Detect which cell encompasses the target text, then output its [X, Y] center coordinate. 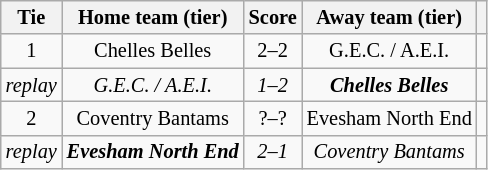
Home team (tier) [153, 17]
Tie [32, 17]
1–2 [273, 85]
?–? [273, 118]
2–2 [273, 51]
Away team (tier) [390, 17]
Score [273, 17]
2–1 [273, 152]
2 [32, 118]
1 [32, 51]
